For the text-containing cell, return its midpoint in (x, y) coordinate format. 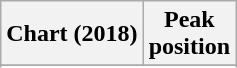
Chart (2018) (72, 34)
Peakposition (189, 34)
